For the text-containing cell, return its midpoint in (x, y) coordinate format. 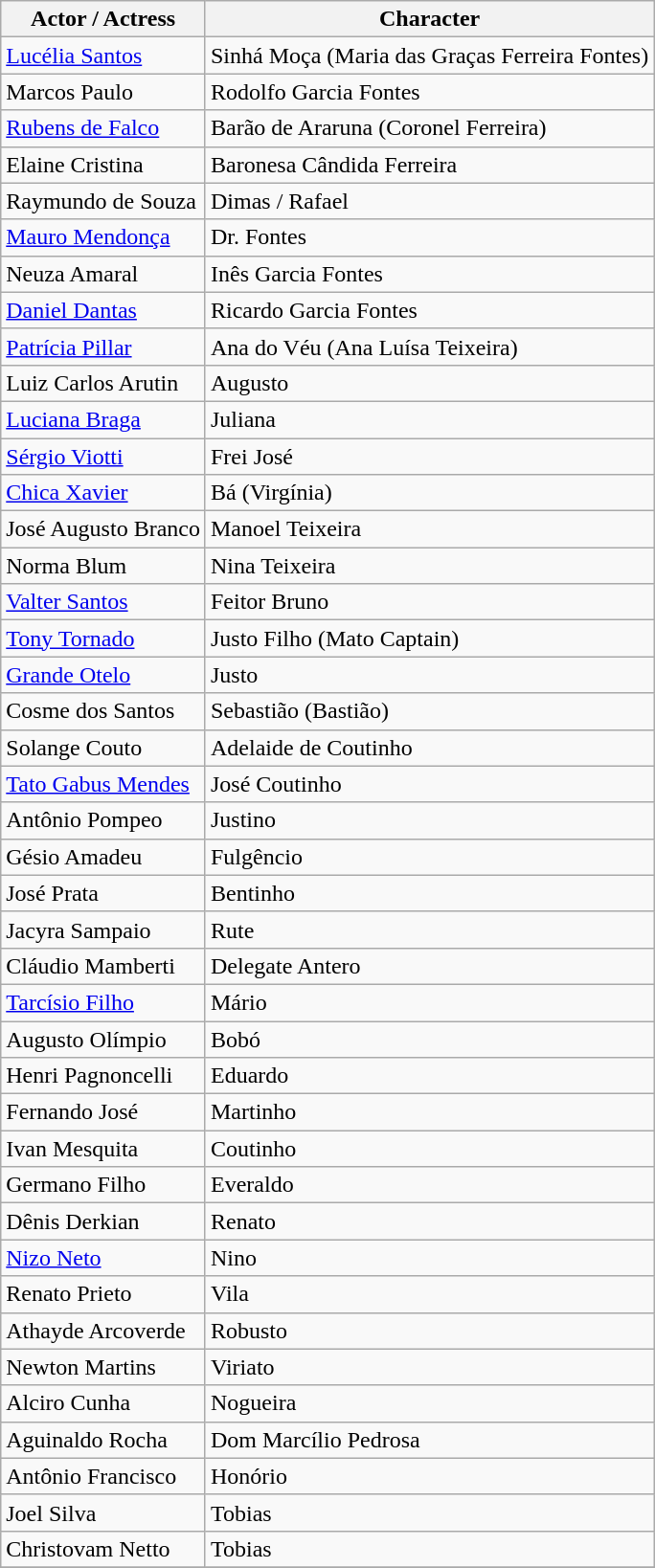
Dênis Derkian (103, 1221)
Adelaide de Coutinho (429, 748)
Nizo Neto (103, 1258)
Nogueira (429, 1403)
Newton Martins (103, 1367)
Sérgio Viotti (103, 457)
Bobó (429, 1039)
Dom Marcílio Pedrosa (429, 1440)
Baronesa Cândida Ferreira (429, 165)
Rute (429, 930)
Elaine Cristina (103, 165)
Luciana Braga (103, 419)
Fernando José (103, 1112)
Patrícia Pillar (103, 347)
Fulgêncio (429, 857)
Sebastião (Bastião) (429, 711)
Actor / Actress (103, 19)
Robusto (429, 1331)
Daniel Dantas (103, 310)
Dimas / Rafael (429, 201)
Juliana (429, 419)
Martinho (429, 1112)
Christovam Netto (103, 1549)
Mauro Mendonça (103, 237)
Norma Blum (103, 566)
Nina Teixeira (429, 566)
Valter Santos (103, 602)
Raymundo de Souza (103, 201)
Jacyra Sampaio (103, 930)
Bá (Virgínia) (429, 493)
Augusto Olímpio (103, 1039)
Augusto (429, 383)
Justo Filho (Mato Captain) (429, 638)
Renato Prieto (103, 1294)
Lucélia Santos (103, 56)
Chica Xavier (103, 493)
Neuza Amaral (103, 274)
Renato (429, 1221)
Feitor Bruno (429, 602)
Antônio Francisco (103, 1476)
Ivan Mesquita (103, 1149)
Grande Otelo (103, 675)
Bentinho (429, 893)
José Augusto Branco (103, 529)
Luiz Carlos Arutin (103, 383)
Everaldo (429, 1185)
Mário (429, 1002)
Solange Couto (103, 748)
Honório (429, 1476)
Aguinaldo Rocha (103, 1440)
Justo (429, 675)
Ricardo Garcia Fontes (429, 310)
Coutinho (429, 1149)
Frei José (429, 457)
Rodolfo Garcia Fontes (429, 92)
Athayde Arcoverde (103, 1331)
Ana do Véu (Ana Luísa Teixeira) (429, 347)
Tony Tornado (103, 638)
Dr. Fontes (429, 237)
Henri Pagnoncelli (103, 1076)
Nino (429, 1258)
Barão de Araruna (Coronel Ferreira) (429, 128)
Marcos Paulo (103, 92)
Vila (429, 1294)
Viriato (429, 1367)
Alciro Cunha (103, 1403)
Inês Garcia Fontes (429, 274)
Tarcísio Filho (103, 1002)
Joel Silva (103, 1512)
Manoel Teixeira (429, 529)
Eduardo (429, 1076)
Antônio Pompeo (103, 820)
Tato Gabus Mendes (103, 784)
José Prata (103, 893)
Cosme dos Santos (103, 711)
Delegate Antero (429, 966)
Sinhá Moça (Maria das Graças Ferreira Fontes) (429, 56)
Rubens de Falco (103, 128)
Cláudio Mamberti (103, 966)
Character (429, 19)
Germano Filho (103, 1185)
Gésio Amadeu (103, 857)
Justino (429, 820)
José Coutinho (429, 784)
